Scan for the cell matching the given text and deliver its [X, Y] coordinate at center. 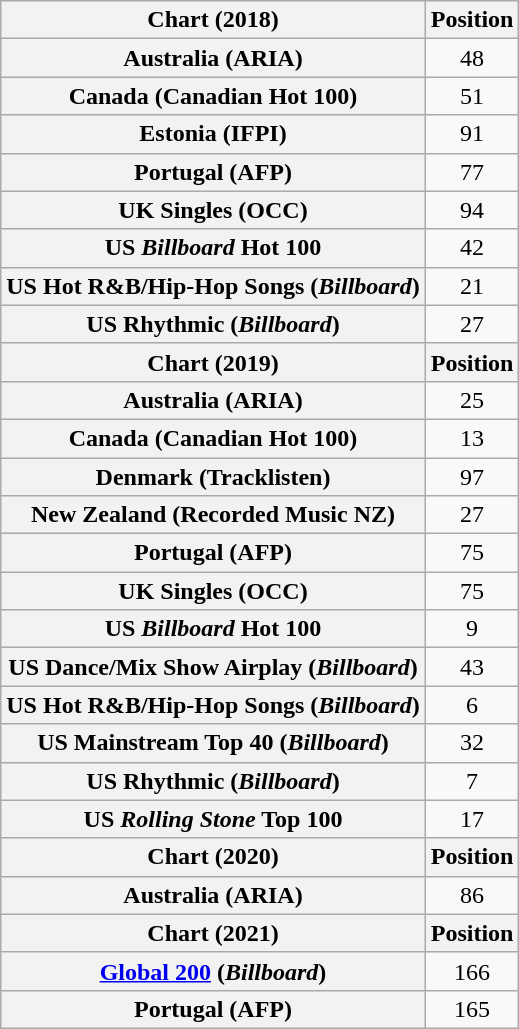
86 [472, 895]
91 [472, 134]
13 [472, 438]
Chart (2020) [213, 857]
New Zealand (Recorded Music NZ) [213, 515]
Denmark (Tracklisten) [213, 477]
166 [472, 971]
Chart (2019) [213, 362]
48 [472, 58]
US Rolling Stone Top 100 [213, 819]
32 [472, 743]
77 [472, 172]
Estonia (IFPI) [213, 134]
51 [472, 96]
165 [472, 1009]
42 [472, 248]
25 [472, 400]
Global 200 (Billboard) [213, 971]
21 [472, 286]
17 [472, 819]
6 [472, 705]
43 [472, 667]
94 [472, 210]
97 [472, 477]
9 [472, 629]
Chart (2021) [213, 933]
US Mainstream Top 40 (Billboard) [213, 743]
7 [472, 781]
US Dance/Mix Show Airplay (Billboard) [213, 667]
Chart (2018) [213, 20]
